Extract the [x, y] coordinate from the center of the cell holding the provided text.  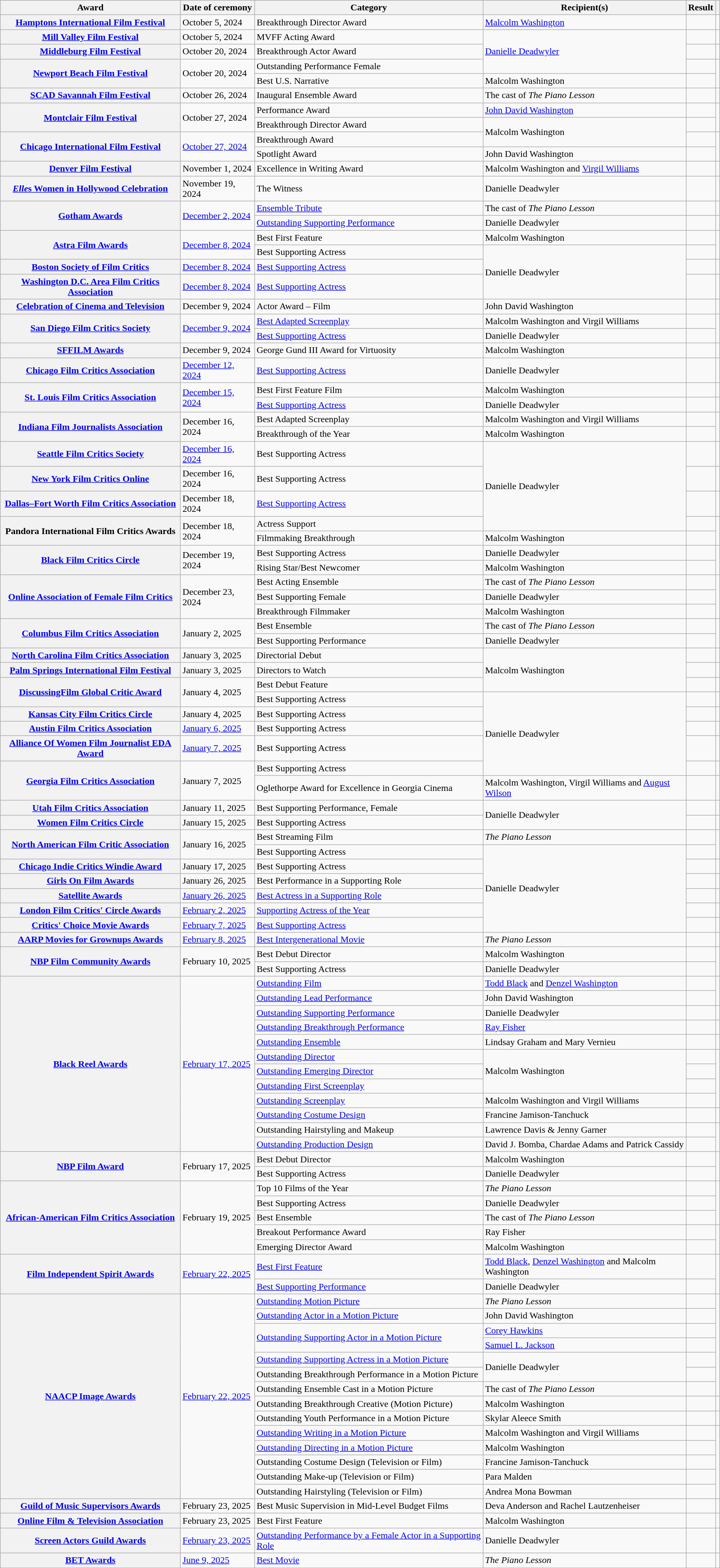
February 8, 2025 [218, 939]
Outstanding Film [369, 984]
June 9, 2025 [218, 1560]
Skylar Aleece Smith [585, 1418]
Mill Valley Film Festival [90, 37]
Lindsay Graham and Mary Vernieu [585, 1042]
January 2, 2025 [218, 633]
Outstanding Costume Design [369, 1115]
Columbus Film Critics Association [90, 633]
Black Film Critics Circle [90, 560]
Washington D.C. Area Film Critics Association [90, 287]
Outstanding Supporting Actor in a Motion Picture [369, 1338]
Ensemble Tribute [369, 208]
February 19, 2025 [218, 1217]
Actor Award – Film [369, 306]
December 12, 2024 [218, 370]
Chicago Film Critics Association [90, 370]
Guild of Music Supervisors Awards [90, 1506]
Malcolm Washington, Virgil Williams and August Wilson [585, 788]
Chicago Indie Critics Windie Award [90, 866]
Chicago International Film Festival [90, 146]
David J. Bomba, Chardae Adams and Patrick Cassidy [585, 1144]
Online Film & Television Association [90, 1521]
NBP Film Community Awards [90, 961]
Girls On Film Awards [90, 881]
December 23, 2024 [218, 597]
Newport Beach Film Festival [90, 73]
Middleburg Film Festival [90, 52]
Outstanding Performance by a Female Actor in a Supporting Role [369, 1540]
October 26, 2024 [218, 95]
Dallas–Fort Worth Film Critics Association [90, 504]
January 6, 2025 [218, 729]
February 7, 2025 [218, 925]
November 1, 2024 [218, 168]
January 11, 2025 [218, 808]
Actress Support [369, 524]
Breakthrough Actor Award [369, 52]
Andrea Mona Bowman [585, 1491]
Corey Hawkins [585, 1330]
Best Movie [369, 1560]
NAACP Image Awards [90, 1397]
NBP Film Award [90, 1166]
Inaugural Ensemble Award [369, 95]
London Film Critics' Circle Awards [90, 910]
Best U.S. Narrative [369, 81]
Recipient(s) [585, 8]
Women Film Critics Circle [90, 822]
Breakthrough Award [369, 139]
Best Music Supervision in Mid-Level Budget Films [369, 1506]
Best Acting Ensemble [369, 582]
DiscussingFilm Global Critic Award [90, 692]
January 17, 2025 [218, 866]
Outstanding Production Design [369, 1144]
AARP Movies for Grownups Awards [90, 939]
Outstanding Director [369, 1057]
Outstanding Breakthrough Creative (Motion Picture) [369, 1403]
Kansas City Film Critics Circle [90, 714]
The Witness [369, 188]
Date of ceremony [218, 8]
Online Association of Female Film Critics [90, 597]
Outstanding Writing in a Motion Picture [369, 1433]
Celebration of Cinema and Television [90, 306]
Todd Black and Denzel Washington [585, 984]
Todd Black, Denzel Washington and Malcolm Washington [585, 1267]
Best Debut Feature [369, 684]
Excellence in Writing Award [369, 168]
Outstanding Make-up (Television or Film) [369, 1477]
Critics' Choice Movie Awards [90, 925]
Outstanding Costume Design (Television or Film) [369, 1462]
December 19, 2024 [218, 560]
Montclair Film Festival [90, 117]
Pandora International Film Critics Awards [90, 531]
Supporting Actress of the Year [369, 910]
Breakthrough Filmmaker [369, 611]
North American Film Critic Association [90, 844]
Outstanding Breakthrough Performance [369, 1027]
Astra Film Awards [90, 245]
November 19, 2024 [218, 188]
Rising Star/Best Newcomer [369, 568]
Alliance Of Women Film Journalist EDA Award [90, 748]
Best Supporting Performance, Female [369, 808]
Best First Feature Film [369, 390]
Best Supporting Female [369, 597]
Filmmaking Breakthrough [369, 538]
New York Film Critics Online [90, 479]
Outstanding Ensemble [369, 1042]
Outstanding Supporting Actress in a Motion Picture [369, 1360]
MVFF Acting Award [369, 37]
Lawrence Davis & Jenny Garner [585, 1130]
African-American Film Critics Association [90, 1217]
SCAD Savannah Film Festival [90, 95]
Utah Film Critics Association [90, 808]
Black Reel Awards [90, 1064]
Outstanding Directing in a Motion Picture [369, 1448]
Georgia Film Critics Association [90, 781]
Result [701, 8]
Emerging Director Award [369, 1247]
North Carolina Film Critics Association [90, 655]
Breakout Performance Award [369, 1232]
Outstanding Ensemble Cast in a Motion Picture [369, 1389]
Breakthrough of the Year [369, 434]
Outstanding Emerging Director [369, 1071]
St. Louis Film Critics Association [90, 397]
San Diego Film Critics Society [90, 328]
Outstanding Hairstyling and Makeup [369, 1130]
December 2, 2024 [218, 216]
Oglethorpe Award for Excellence in Georgia Cinema [369, 788]
February 2, 2025 [218, 910]
Best Intergenerational Movie [369, 939]
Film Independent Spirit Awards [90, 1274]
Para Malden [585, 1477]
Directorial Debut [369, 655]
Top 10 Films of the Year [369, 1188]
February 10, 2025 [218, 961]
Directors to Watch [369, 670]
Samuel L. Jackson [585, 1345]
Outstanding Lead Performance [369, 998]
Elles Women in Hollywood Celebration [90, 188]
Outstanding Hairstyling (Television or Film) [369, 1491]
Austin Film Critics Association [90, 729]
Indiana Film Journalists Association [90, 426]
Outstanding Breakthrough Performance in a Motion Picture [369, 1374]
Performance Award [369, 110]
Boston Society of Film Critics [90, 267]
Award [90, 8]
George Gund III Award for Virtuosity [369, 350]
Best Actress in a Supporting Role [369, 896]
Best Streaming Film [369, 837]
Spotlight Award [369, 154]
January 15, 2025 [218, 822]
Outstanding Screenplay [369, 1100]
Screen Actors Guild Awards [90, 1540]
Outstanding Performance Female [369, 66]
Gotham Awards [90, 216]
Outstanding First Screenplay [369, 1086]
Hamptons International Film Festival [90, 22]
Outstanding Motion Picture [369, 1301]
Category [369, 8]
Denver Film Festival [90, 168]
Satellite Awards [90, 896]
Outstanding Actor in a Motion Picture [369, 1316]
Best Performance in a Supporting Role [369, 881]
Seattle Film Critics Society [90, 454]
Deva Anderson and Rachel Lautzenheiser [585, 1506]
SFFILM Awards [90, 350]
Palm Springs International Film Festival [90, 670]
Outstanding Youth Performance in a Motion Picture [369, 1418]
BET Awards [90, 1560]
December 15, 2024 [218, 397]
January 16, 2025 [218, 844]
